Identify which cell holds the provided text, then report its [x, y] central coordinate. 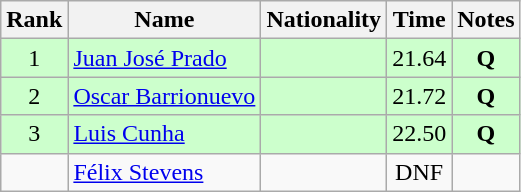
Juan José Prado [164, 58]
22.50 [420, 134]
3 [34, 134]
Time [420, 20]
2 [34, 96]
Name [164, 20]
DNF [420, 172]
Oscar Barrionuevo [164, 96]
1 [34, 58]
Luis Cunha [164, 134]
Félix Stevens [164, 172]
21.72 [420, 96]
Rank [34, 20]
21.64 [420, 58]
Notes [486, 20]
Nationality [324, 20]
